Scan for the cell matching the given text and deliver its (x, y) coordinate at center. 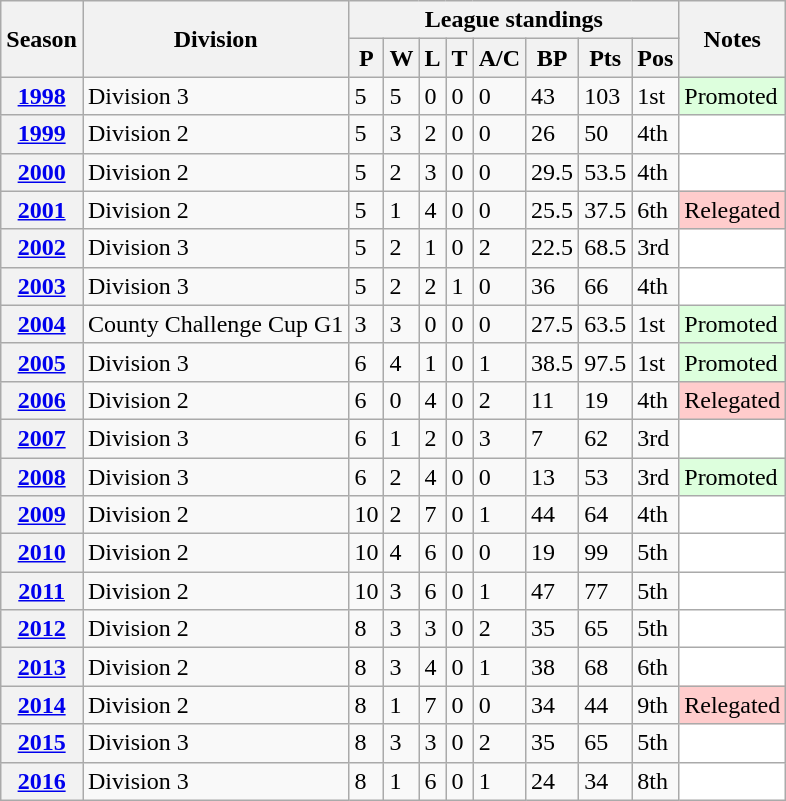
2004 (42, 324)
26 (552, 134)
38 (552, 667)
1998 (42, 96)
A/C (499, 58)
2016 (42, 781)
Season (42, 39)
66 (606, 286)
99 (606, 553)
50 (606, 134)
2000 (42, 172)
2005 (42, 362)
47 (552, 591)
103 (606, 96)
77 (606, 591)
68 (606, 667)
League standings (514, 20)
T (460, 58)
27.5 (552, 324)
2010 (42, 553)
2012 (42, 629)
2008 (42, 477)
P (366, 58)
2006 (42, 400)
2007 (42, 438)
2009 (42, 515)
8th (656, 781)
1999 (42, 134)
53 (606, 477)
W (402, 58)
97.5 (606, 362)
2002 (42, 248)
2011 (42, 591)
24 (552, 781)
63.5 (606, 324)
9th (656, 705)
43 (552, 96)
38.5 (552, 362)
29.5 (552, 172)
37.5 (606, 210)
2014 (42, 705)
68.5 (606, 248)
2013 (42, 667)
53.5 (606, 172)
County Challenge Cup G1 (215, 324)
22.5 (552, 248)
2015 (42, 743)
2003 (42, 286)
11 (552, 400)
Pos (656, 58)
64 (606, 515)
2001 (42, 210)
BP (552, 58)
Pts (606, 58)
36 (552, 286)
13 (552, 477)
Notes (732, 39)
62 (606, 438)
25.5 (552, 210)
Division (215, 39)
L (432, 58)
